Output the [x, y] coordinate of the center of the cell containing the given text.  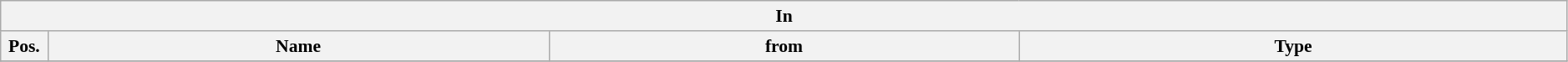
In [784, 16]
Pos. [24, 46]
Type [1293, 46]
from [784, 46]
Name [298, 46]
